Determine the [X, Y] coordinate at the center of the cell enclosing the given text.  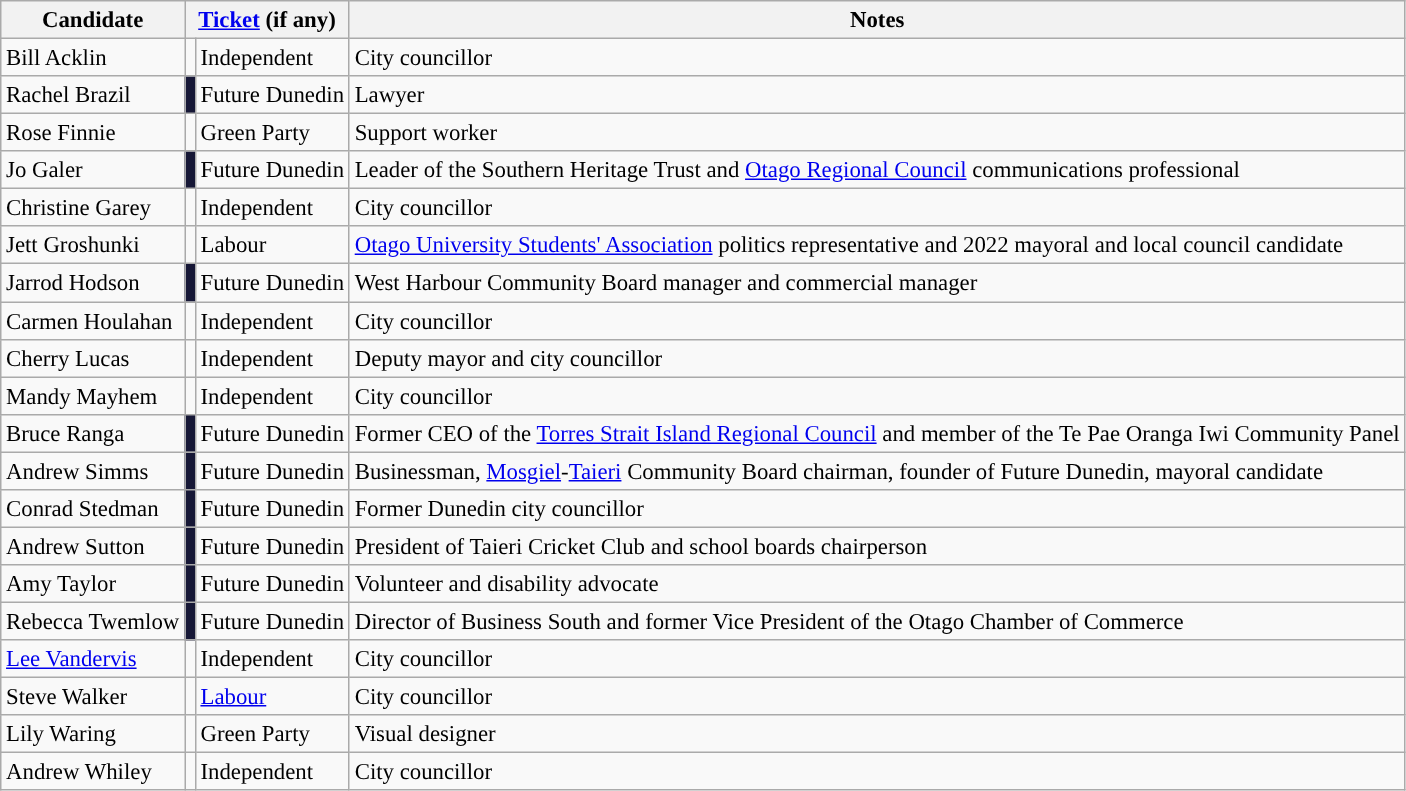
Steve Walker [93, 697]
Leader of the Southern Heritage Trust and Otago Regional Council communications professional [877, 170]
Mandy Mayhem [93, 396]
Ticket (if any) [268, 20]
Otago University Students' Association politics representative and 2022 mayoral and local council candidate [877, 245]
Lawyer [877, 95]
Visual designer [877, 734]
Deputy mayor and city councillor [877, 358]
Conrad Stedman [93, 509]
West Harbour Community Board manager and commercial manager [877, 283]
Volunteer and disability advocate [877, 584]
Notes [877, 20]
Lily Waring [93, 734]
President of Taieri Cricket Club and school boards chairperson [877, 546]
Former CEO of the Torres Strait Island Regional Council and member of the Te Pae Oranga Iwi Community Panel [877, 433]
Support worker [877, 133]
Carmen Houlahan [93, 321]
Jarrod Hodson [93, 283]
Amy Taylor [93, 584]
Businessman, Mosgiel-Taieri Community Board chairman, founder of Future Dunedin, mayoral candidate [877, 471]
Candidate [93, 20]
Lee Vandervis [93, 659]
Christine Garey [93, 208]
Cherry Lucas [93, 358]
Jo Galer [93, 170]
Rebecca Twemlow [93, 621]
Bill Acklin [93, 58]
Former Dunedin city councillor [877, 509]
Andrew Simms [93, 471]
Jett Groshunki [93, 245]
Director of Business South and former Vice President of the Otago Chamber of Commerce [877, 621]
Rachel Brazil [93, 95]
Andrew Sutton [93, 546]
Bruce Ranga [93, 433]
Andrew Whiley [93, 772]
Rose Finnie [93, 133]
